Identify which cell holds the provided text, then report its (X, Y) central coordinate. 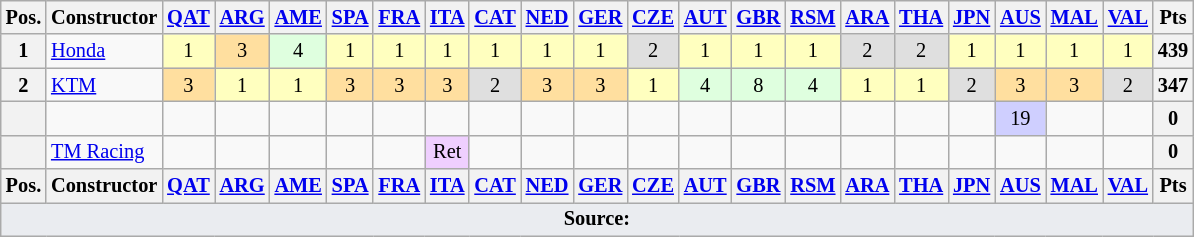
8 (759, 85)
Source: (597, 219)
347 (1173, 85)
19 (1020, 118)
TM Racing (104, 152)
KTM (104, 85)
Honda (104, 51)
Ret (447, 152)
439 (1173, 51)
